Identify which cell holds the provided text, then report its [x, y] central coordinate. 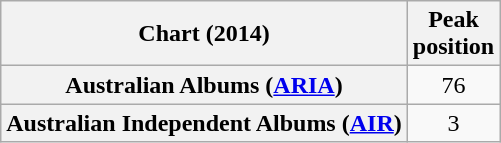
Chart (2014) [204, 34]
76 [453, 85]
3 [453, 123]
Australian Independent Albums (AIR) [204, 123]
Australian Albums (ARIA) [204, 85]
Peakposition [453, 34]
